Find where the given text appears and provide that cell's center as [X, Y] coordinate. 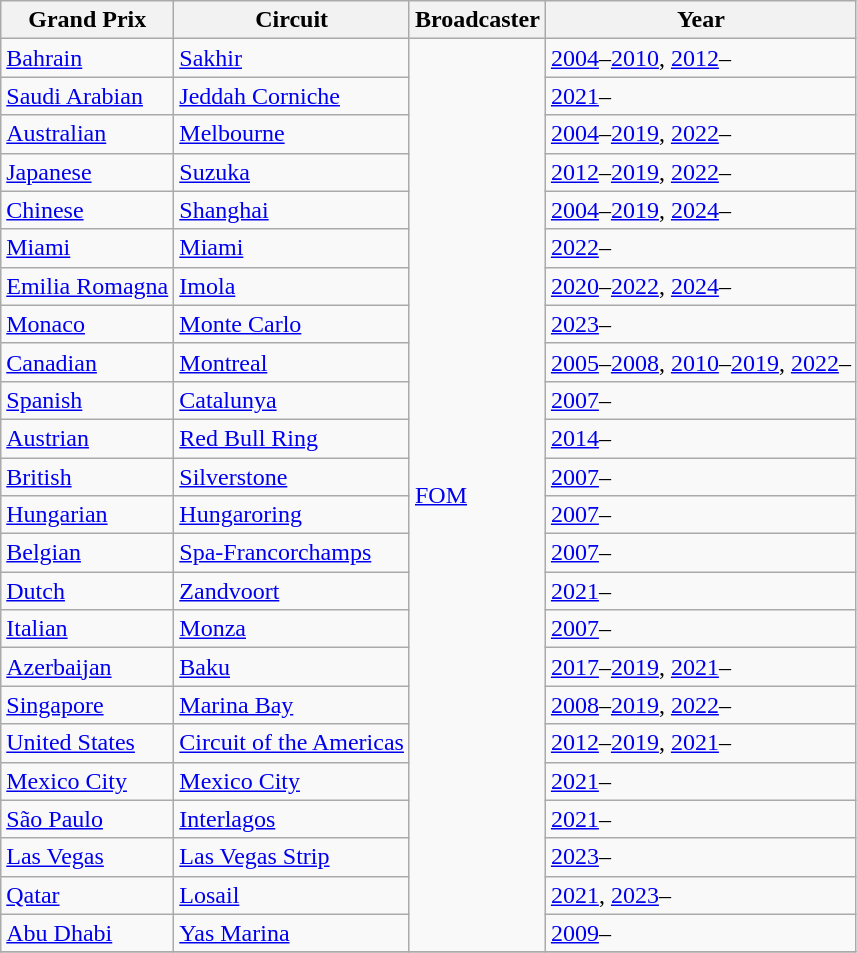
2009– [700, 933]
Silverstone [292, 477]
Italian [88, 629]
Shanghai [292, 210]
Qatar [88, 895]
Red Bull Ring [292, 438]
Monza [292, 629]
Spa-Francorchamps [292, 553]
2004–2019, 2024– [700, 210]
Las Vegas [88, 857]
Japanese [88, 172]
Losail [292, 895]
Dutch [88, 591]
Montreal [292, 362]
FOM [477, 496]
Canadian [88, 362]
2021, 2023– [700, 895]
Belgian [88, 553]
2020–2022, 2024– [700, 286]
Singapore [88, 705]
Grand Prix [88, 20]
Marina Bay [292, 705]
Azerbaijan [88, 667]
Monte Carlo [292, 324]
Hungarian [88, 515]
Spanish [88, 400]
United States [88, 743]
Suzuka [292, 172]
Sakhir [292, 58]
2017–2019, 2021– [700, 667]
Year [700, 20]
Bahrain [88, 58]
Hungaroring [292, 515]
Las Vegas Strip [292, 857]
Abu Dhabi [88, 933]
Australian [88, 134]
Circuit [292, 20]
2008–2019, 2022– [700, 705]
2022– [700, 248]
British [88, 477]
Saudi Arabian [88, 96]
Austrian [88, 438]
Monaco [88, 324]
Yas Marina [292, 933]
Melbourne [292, 134]
2004–2019, 2022– [700, 134]
Zandvoort [292, 591]
Circuit of the Americas [292, 743]
Interlagos [292, 819]
São Paulo [88, 819]
Imola [292, 286]
Broadcaster [477, 20]
Jeddah Corniche [292, 96]
2012–2019, 2021– [700, 743]
Chinese [88, 210]
2012–2019, 2022– [700, 172]
2005–2008, 2010–2019, 2022– [700, 362]
2014– [700, 438]
2004–2010, 2012– [700, 58]
Catalunya [292, 400]
Emilia Romagna [88, 286]
Baku [292, 667]
